Capture the cell that displays the provided text and extract its (x, y) central coordinate. 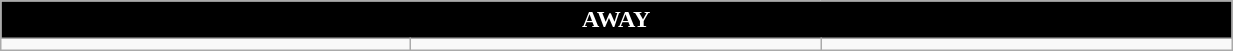
AWAY (616, 20)
